Search for the cell housing the specified text and yield its [X, Y] center coordinate. 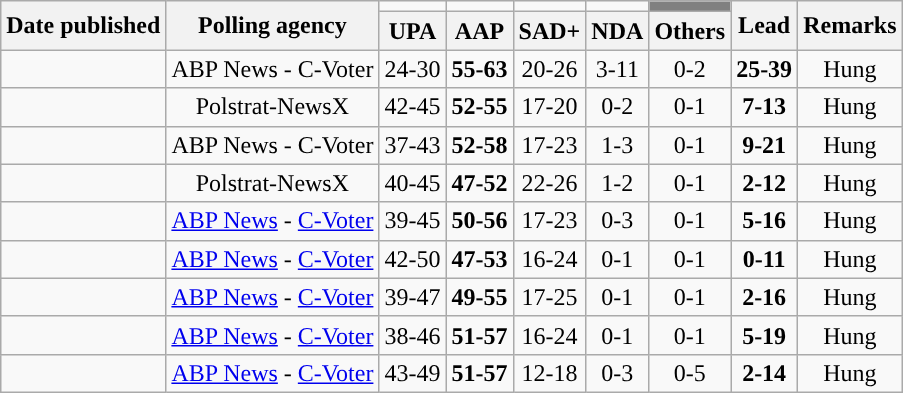
9-21 [764, 145]
0-11 [764, 259]
1-3 [618, 145]
AAP [480, 31]
25-39 [764, 69]
47-53 [480, 259]
42-50 [412, 259]
2-14 [764, 373]
2-12 [764, 183]
39-45 [412, 221]
55-63 [480, 69]
52-58 [480, 145]
Lead [764, 26]
1-2 [618, 183]
42-45 [412, 107]
37-43 [412, 145]
40-45 [412, 183]
24-30 [412, 69]
49-55 [480, 297]
47-52 [480, 183]
17-25 [550, 297]
NDA [618, 31]
5-19 [764, 335]
Date published [84, 26]
20-26 [550, 69]
Remarks [850, 26]
39-47 [412, 297]
UPA [412, 31]
50-56 [480, 221]
Polling agency [272, 26]
7-13 [764, 107]
22-26 [550, 183]
0-5 [690, 373]
12-18 [550, 373]
5-16 [764, 221]
Others [690, 31]
SAD+ [550, 31]
17-20 [550, 107]
43-49 [412, 373]
52-55 [480, 107]
2-16 [764, 297]
38-46 [412, 335]
3-11 [618, 69]
